Identify which cell holds the provided text, then report its (X, Y) central coordinate. 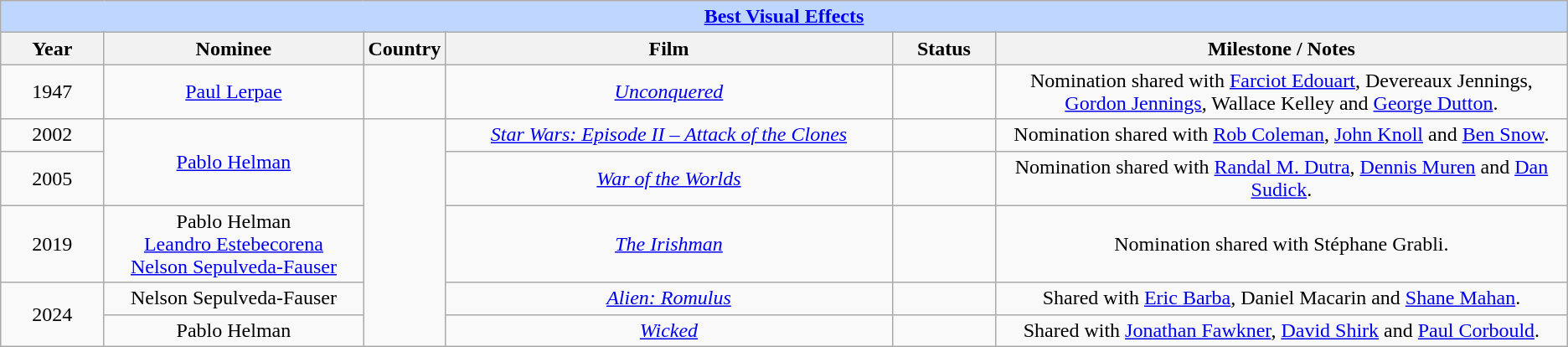
Nelson Sepulveda-Fauser (234, 298)
2005 (52, 178)
Alien: Romulus (669, 298)
Nominee (234, 49)
Nomination shared with Farciot Edouart, Devereaux Jennings, Gordon Jennings, Wallace Kelley and George Dutton. (1282, 92)
Country (405, 49)
Star Wars: Episode II – Attack of the Clones (669, 135)
Best Visual Effects (784, 17)
Year (52, 49)
Pablo HelmanLeandro EstebecorenaNelson Sepulveda-Fauser (234, 244)
Nomination shared with Randal M. Dutra, Dennis Muren and Dan Sudick. (1282, 178)
2002 (52, 135)
Shared with Jonathan Fawkner, David Shirk and Paul Corbould. (1282, 330)
1947 (52, 92)
Paul Lerpae (234, 92)
The Irishman (669, 244)
Wicked (669, 330)
2024 (52, 314)
Shared with Eric Barba, Daniel Macarin and Shane Mahan. (1282, 298)
Milestone / Notes (1282, 49)
War of the Worlds (669, 178)
Status (943, 49)
Film (669, 49)
Nomination shared with Stéphane Grabli. (1282, 244)
Nomination shared with Rob Coleman, John Knoll and Ben Snow. (1282, 135)
2019 (52, 244)
Unconquered (669, 92)
